For the text-containing cell, return its midpoint in [X, Y] coordinate format. 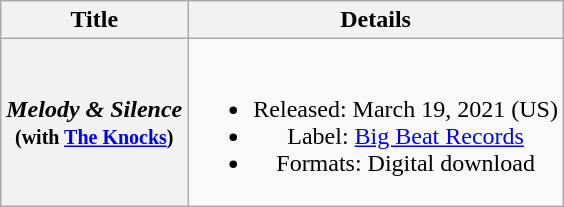
Released: March 19, 2021 (US)Label: Big Beat RecordsFormats: Digital download [376, 122]
Details [376, 20]
Title [94, 20]
Melody & Silence(with The Knocks) [94, 122]
